Identify which cell holds the provided text, then report its (x, y) central coordinate. 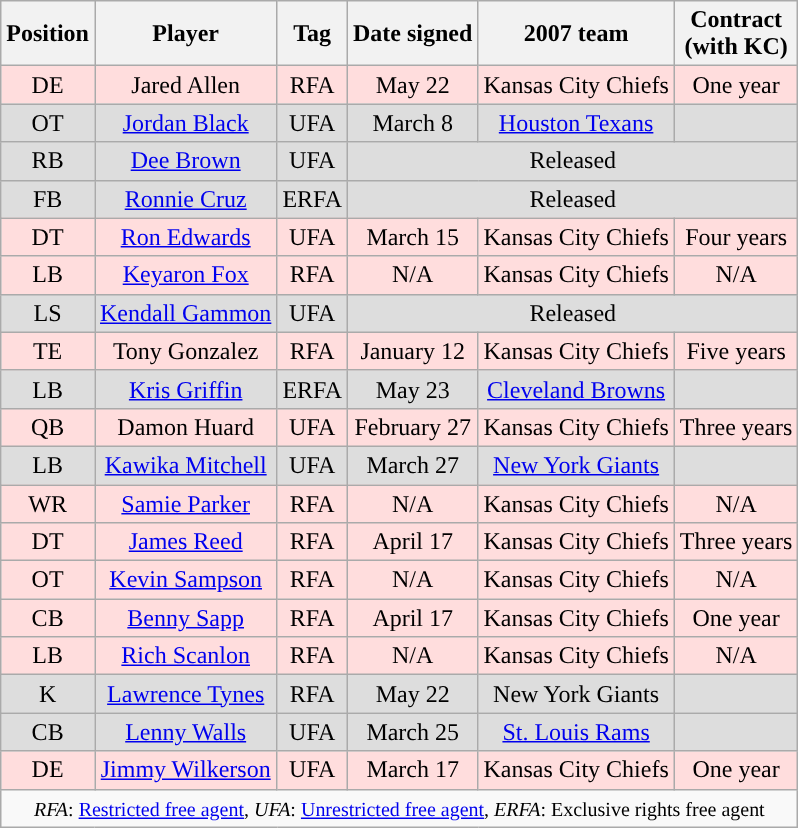
QB (48, 427)
Houston Texans (576, 123)
Kris Griffin (185, 389)
FB (48, 199)
Dee Brown (185, 161)
RFA: Restricted free agent, UFA: Unrestricted free agent, ERFA: Exclusive rights free agent (400, 808)
Samie Parker (185, 503)
Five years (736, 351)
February 27 (413, 427)
Player (185, 34)
Lawrence Tynes (185, 694)
Rich Scanlon (185, 656)
Four years (736, 237)
Date signed (413, 34)
Jimmy Wilkerson (185, 770)
Contract(with KC) (736, 34)
TE (48, 351)
May 23 (413, 389)
WR (48, 503)
Jordan Black (185, 123)
March 8 (413, 123)
March 27 (413, 465)
Ron Edwards (185, 237)
March 25 (413, 732)
January 12 (413, 351)
LS (48, 313)
March 15 (413, 237)
St. Louis Rams (576, 732)
RB (48, 161)
Lenny Walls (185, 732)
Tony Gonzalez (185, 351)
Jared Allen (185, 85)
James Reed (185, 542)
K (48, 694)
Ronnie Cruz (185, 199)
March 17 (413, 770)
Position (48, 34)
Kevin Sampson (185, 580)
Kawika Mitchell (185, 465)
2007 team (576, 34)
Keyaron Fox (185, 275)
Benny Sapp (185, 618)
Tag (312, 34)
Cleveland Browns (576, 389)
Kendall Gammon (185, 313)
Damon Huard (185, 427)
